Provide the (X, Y) coordinate of the cell's center where the given text is located.  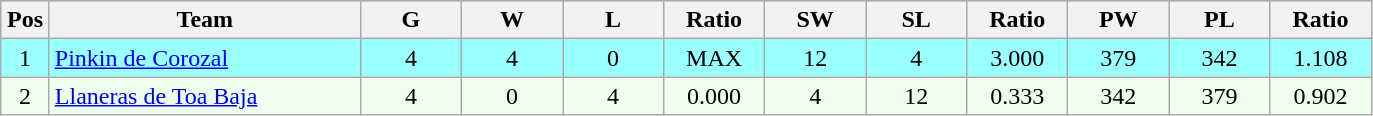
MAX (714, 58)
Pinkin de Corozal (204, 58)
0.000 (714, 96)
Llaneras de Toa Baja (204, 96)
1 (26, 58)
3.000 (1018, 58)
L (612, 20)
Team (204, 20)
0.333 (1018, 96)
SL (916, 20)
0.902 (1320, 96)
G (410, 20)
PW (1118, 20)
1.108 (1320, 58)
Pos (26, 20)
SW (816, 20)
2 (26, 96)
W (512, 20)
PL (1220, 20)
